Provide the [x, y] coordinate of the cell's center where the given text is located.  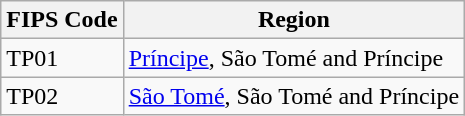
TP02 [62, 96]
FIPS Code [62, 20]
TP01 [62, 58]
Príncipe, São Tomé and Príncipe [294, 58]
São Tomé, São Tomé and Príncipe [294, 96]
Region [294, 20]
